Scan for the cell matching the given text and deliver its [x, y] coordinate at center. 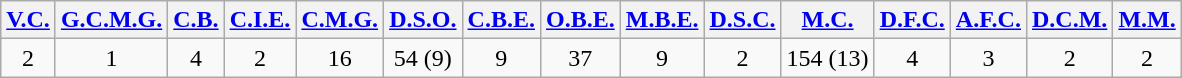
C.B. [196, 20]
37 [580, 58]
1 [111, 58]
V.C. [28, 20]
54 (9) [423, 58]
M.B.E. [662, 20]
M.M. [1147, 20]
C.I.E. [260, 20]
C.M.G. [340, 20]
154 (13) [828, 58]
A.F.C. [988, 20]
D.S.O. [423, 20]
D.C.M. [1069, 20]
D.F.C. [912, 20]
M.C. [828, 20]
C.B.E. [501, 20]
3 [988, 58]
16 [340, 58]
D.S.C. [742, 20]
G.C.M.G. [111, 20]
O.B.E. [580, 20]
